Extract the (x, y) coordinate from the center of the cell holding the provided text.  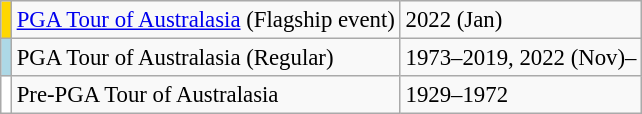
Pre-PGA Tour of Australasia (206, 95)
PGA Tour of Australasia (Flagship event) (206, 20)
1929–1972 (521, 95)
1973–2019, 2022 (Nov)– (521, 58)
2022 (Jan) (521, 20)
PGA Tour of Australasia (Regular) (206, 58)
